Find where the given text appears and provide that cell's center as [x, y] coordinate. 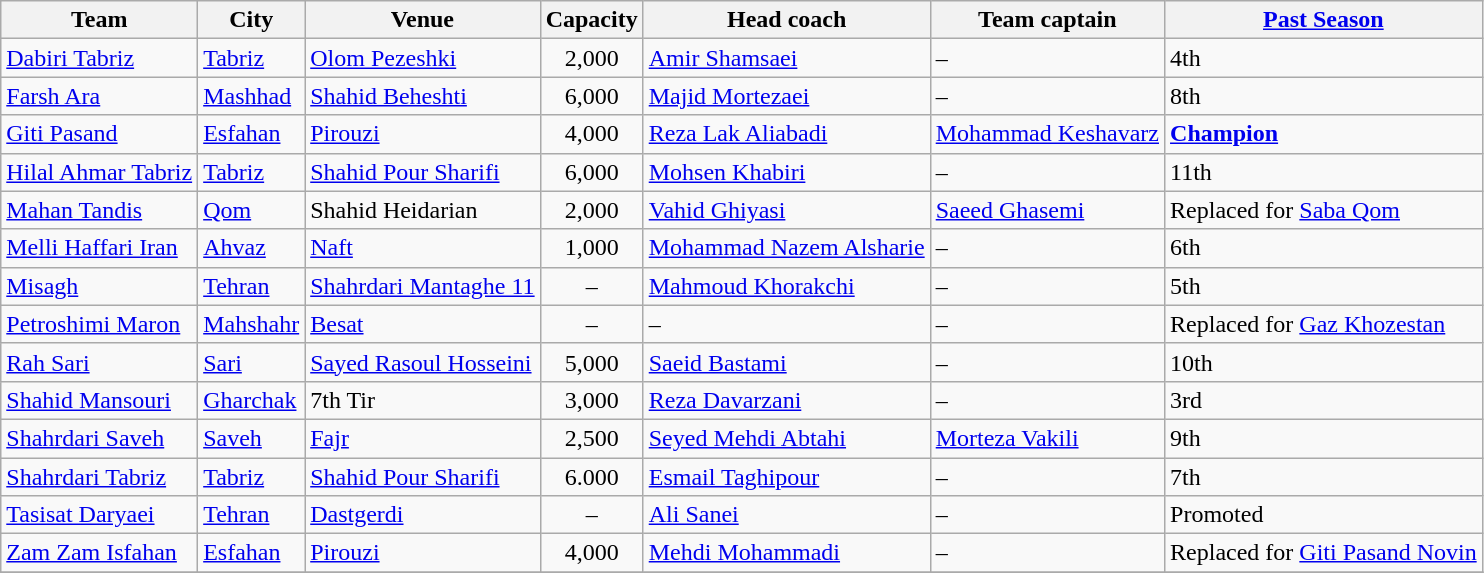
Reza Lak Aliabadi [786, 134]
Ahvaz [252, 248]
Rah Sari [100, 362]
Morteza Vakili [1047, 438]
2,500 [592, 438]
Misagh [100, 286]
Saeid Bastami [786, 362]
7th [1324, 477]
Seyed Mehdi Abtahi [786, 438]
Shahid Heidarian [422, 210]
Saveh [252, 438]
Hilal Ahmar Tabriz [100, 172]
Petroshimi Maron [100, 324]
Reza Davarzani [786, 400]
9th [1324, 438]
Qom [252, 210]
Venue [422, 20]
6th [1324, 248]
Majid Mortezaei [786, 96]
7th Tir [422, 400]
Ali Sanei [786, 515]
Team [100, 20]
Farsh Ara [100, 96]
Melli Haffari Iran [100, 248]
1,000 [592, 248]
Team captain [1047, 20]
Mohammad Keshavarz [1047, 134]
11th [1324, 172]
City [252, 20]
Dabiri Tabriz [100, 58]
Zam Zam Isfahan [100, 553]
Replaced for Giti Pasand Novin [1324, 553]
Sayed Rasoul Hosseini [422, 362]
Shahid Mansouri [100, 400]
Shahrdari Mantaghe 11 [422, 286]
Esmail Taghipour [786, 477]
10th [1324, 362]
Shahid Beheshti [422, 96]
Besat [422, 324]
3rd [1324, 400]
Mahshahr [252, 324]
Vahid Ghiyasi [786, 210]
Replaced for Gaz Khozestan [1324, 324]
Mahmoud Khorakchi [786, 286]
Naft [422, 248]
Replaced for Saba Qom [1324, 210]
Fajr [422, 438]
Dastgerdi [422, 515]
Mashhad [252, 96]
Olom Pezeshki [422, 58]
Shahrdari Saveh [100, 438]
Sari [252, 362]
Mahan Tandis [100, 210]
Mohsen Khabiri [786, 172]
Shahrdari Tabriz [100, 477]
3,000 [592, 400]
Amir Shamsaei [786, 58]
5th [1324, 286]
Giti Pasand [100, 134]
Champion [1324, 134]
Gharchak [252, 400]
Saeed Ghasemi [1047, 210]
Capacity [592, 20]
6.000 [592, 477]
Tasisat Daryaei [100, 515]
Mohammad Nazem Alsharie [786, 248]
Mehdi Mohammadi [786, 553]
8th [1324, 96]
Promoted [1324, 515]
4th [1324, 58]
Head coach [786, 20]
5,000 [592, 362]
Past Season [1324, 20]
